Provide the [x, y] coordinate of the cell's center where the given text is located.  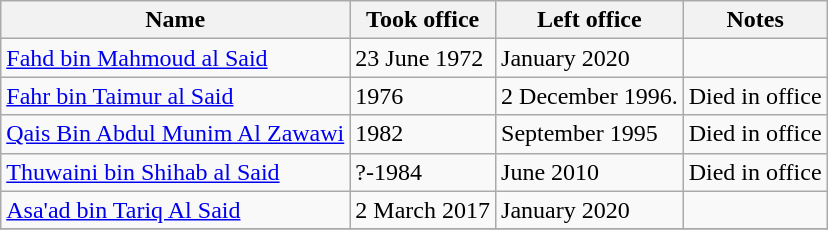
Name [176, 20]
Notes [755, 20]
1982 [423, 134]
Qais Bin Abdul Munim Al Zawawi [176, 134]
1976 [423, 96]
Asa'ad bin Tariq Al Said [176, 210]
2 December 1996. [590, 96]
Left office [590, 20]
Took office [423, 20]
23 June 1972 [423, 58]
?-1984 [423, 172]
Fahd bin Mahmoud al Said [176, 58]
2 March 2017 [423, 210]
June 2010 [590, 172]
September 1995 [590, 134]
Thuwaini bin Shihab al Said [176, 172]
Fahr bin Taimur al Said [176, 96]
